Capture the cell that displays the provided text and extract its [x, y] central coordinate. 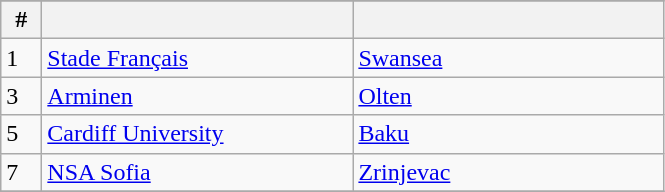
Baku [508, 134]
1 [22, 58]
Cardiff University [198, 134]
Swansea [508, 58]
Stade Français [198, 58]
Arminen [198, 96]
7 [22, 172]
NSA Sofia [198, 172]
3 [22, 96]
Zrinjevac [508, 172]
Olten [508, 96]
5 [22, 134]
# [22, 20]
